Pinpoint the cell where the given text exists, returning its (X, Y) midpoint coordinate. 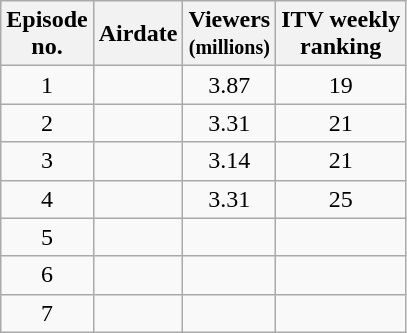
4 (47, 199)
3 (47, 161)
5 (47, 237)
Episodeno. (47, 34)
2 (47, 123)
3.87 (230, 85)
ITV weeklyranking (341, 34)
19 (341, 85)
25 (341, 199)
Viewers(millions) (230, 34)
Airdate (138, 34)
6 (47, 275)
3.14 (230, 161)
1 (47, 85)
7 (47, 313)
